Extract the (x, y) coordinate from the center of the cell holding the provided text.  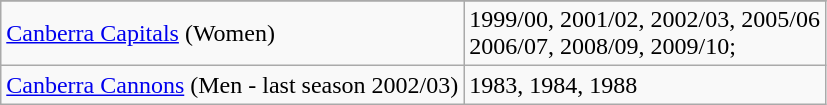
1983, 1984, 1988 (645, 85)
Canberra Cannons (Men - last season 2002/03) (232, 85)
Canberra Capitals (Women) (232, 34)
1999/00, 2001/02, 2002/03, 2005/06 2006/07, 2008/09, 2009/10; (645, 34)
